For the text-containing cell, return its midpoint in (x, y) coordinate format. 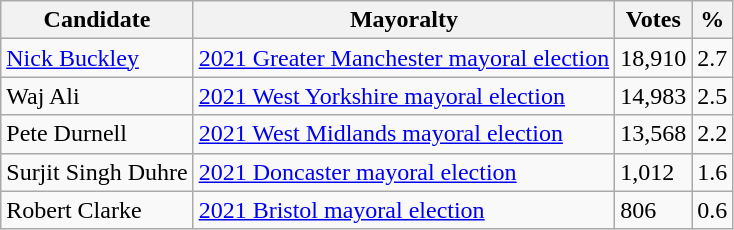
Candidate (97, 20)
Mayoralty (404, 20)
Waj Ali (97, 96)
18,910 (654, 58)
% (712, 20)
2021 Greater Manchester mayoral election (404, 58)
Surjit Singh Duhre (97, 172)
Votes (654, 20)
Nick Buckley (97, 58)
0.6 (712, 210)
Pete Durnell (97, 134)
Robert Clarke (97, 210)
2021 West Yorkshire mayoral election (404, 96)
13,568 (654, 134)
2.2 (712, 134)
2.5 (712, 96)
2.7 (712, 58)
14,983 (654, 96)
2021 West Midlands mayoral election (404, 134)
1.6 (712, 172)
2021 Doncaster mayoral election (404, 172)
806 (654, 210)
1,012 (654, 172)
2021 Bristol mayoral election (404, 210)
